Pinpoint the cell where the given text exists, returning its (X, Y) midpoint coordinate. 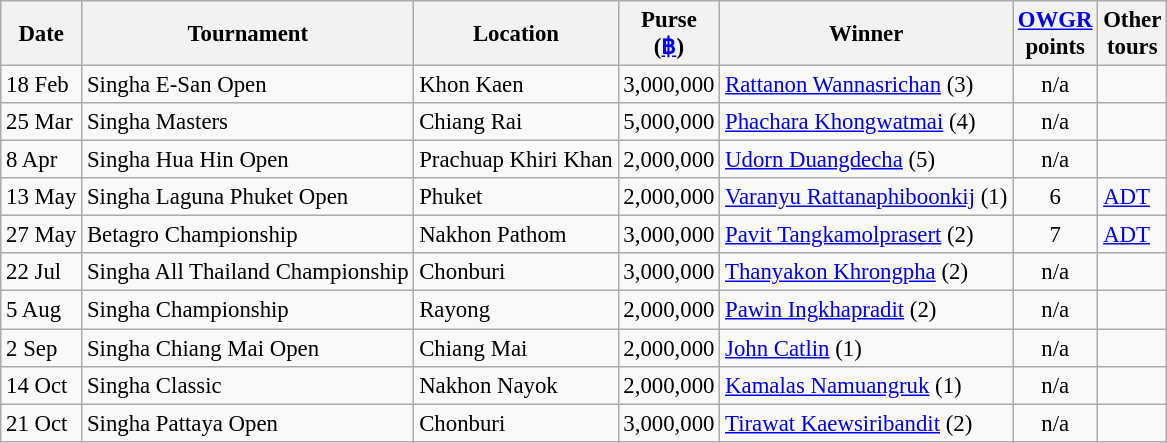
Othertours (1132, 34)
Singha All Thailand Championship (248, 273)
Singha Laguna Phuket Open (248, 197)
13 May (42, 197)
Thanyakon Khrongpha (2) (866, 273)
Location (516, 34)
27 May (42, 235)
Betagro Championship (248, 235)
2 Sep (42, 348)
25 Mar (42, 122)
Winner (866, 34)
Rayong (516, 310)
7 (1056, 235)
Nakhon Pathom (516, 235)
Tirawat Kaewsiribandit (2) (866, 423)
Phachara Khongwatmai (4) (866, 122)
Singha Pattaya Open (248, 423)
Prachuap Khiri Khan (516, 160)
Chiang Mai (516, 348)
Date (42, 34)
Pawin Ingkhapradit (2) (866, 310)
Varanyu Rattanaphiboonkij (1) (866, 197)
John Catlin (1) (866, 348)
6 (1056, 197)
Singha Chiang Mai Open (248, 348)
8 Apr (42, 160)
14 Oct (42, 385)
Rattanon Wannasrichan (3) (866, 85)
5,000,000 (669, 122)
Purse(฿) (669, 34)
Udorn Duangdecha (5) (866, 160)
Tournament (248, 34)
Singha Championship (248, 310)
Nakhon Nayok (516, 385)
Singha Hua Hin Open (248, 160)
Chiang Rai (516, 122)
Khon Kaen (516, 85)
22 Jul (42, 273)
OWGRpoints (1056, 34)
Kamalas Namuangruk (1) (866, 385)
Singha Masters (248, 122)
5 Aug (42, 310)
Phuket (516, 197)
Singha E-San Open (248, 85)
21 Oct (42, 423)
Pavit Tangkamolprasert (2) (866, 235)
Singha Classic (248, 385)
18 Feb (42, 85)
